Pinpoint the cell where the given text exists, returning its (X, Y) midpoint coordinate. 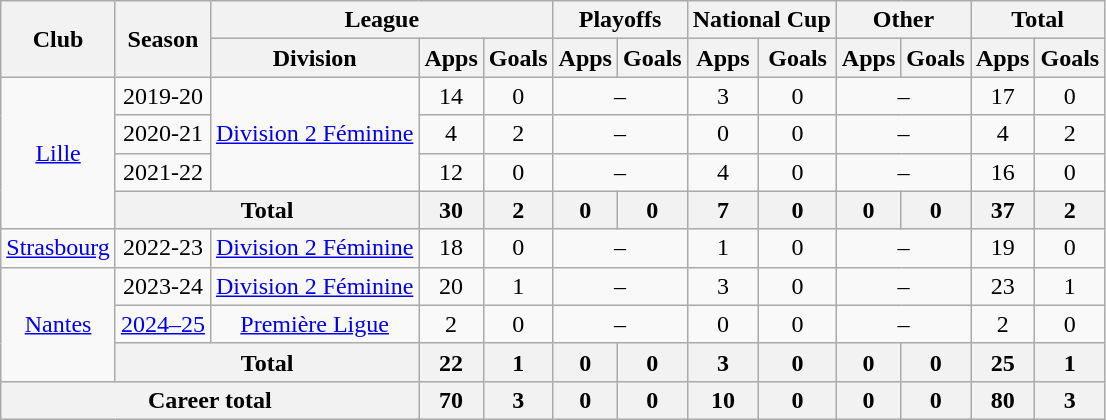
2023-24 (162, 286)
17 (1002, 96)
2020-21 (162, 134)
2024–25 (162, 324)
37 (1002, 210)
20 (451, 286)
Première Ligue (314, 324)
Other (903, 20)
19 (1002, 248)
Nantes (58, 324)
League (382, 20)
12 (451, 172)
25 (1002, 362)
2021-22 (162, 172)
70 (451, 400)
22 (451, 362)
2019-20 (162, 96)
10 (723, 400)
2022-23 (162, 248)
Lille (58, 153)
Strasbourg (58, 248)
30 (451, 210)
Club (58, 39)
National Cup (762, 20)
Playoffs (620, 20)
18 (451, 248)
7 (723, 210)
14 (451, 96)
Season (162, 39)
Career total (210, 400)
80 (1002, 400)
16 (1002, 172)
23 (1002, 286)
Division (314, 58)
